Identify which cell holds the provided text, then report its [x, y] central coordinate. 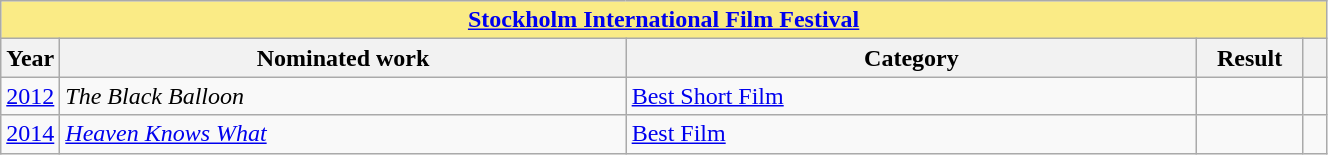
Heaven Knows What [343, 134]
Best Short Film [912, 96]
Year [30, 58]
The Black Balloon [343, 96]
Stockholm International Film Festival [664, 20]
Nominated work [343, 58]
Category [912, 58]
Result [1250, 58]
2014 [30, 134]
2012 [30, 96]
Best Film [912, 134]
